Provide the (x, y) coordinate of the cell's center where the given text is located.  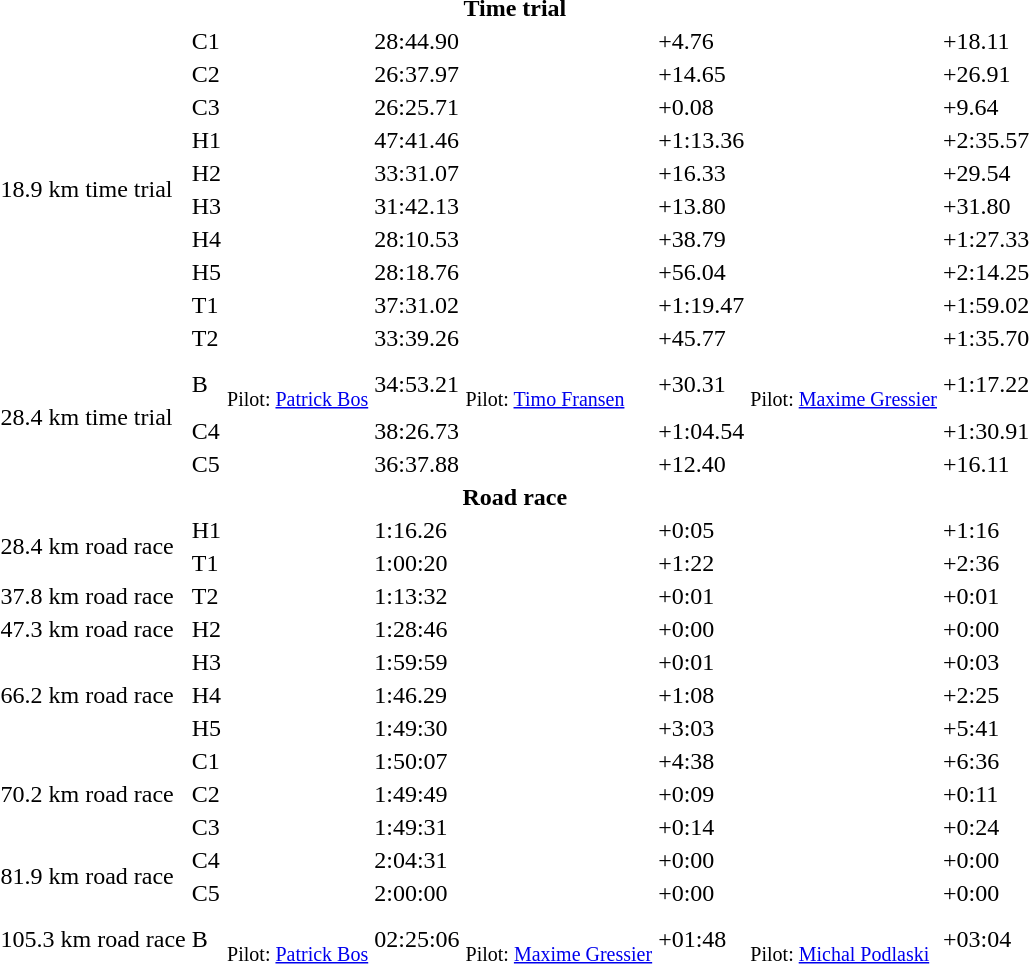
+56.04 (702, 272)
1:49:31 (417, 827)
26:25.71 (417, 107)
38:26.73 (417, 431)
1:50:07 (417, 761)
28:10.53 (417, 239)
1:13:32 (417, 596)
2:00:00 (417, 893)
28:44.90 (417, 41)
+1:08 (702, 695)
+13.80 (702, 206)
+0:05 (702, 530)
Pilot: Patrick Bos (298, 384)
+16.33 (702, 173)
1:46.29 (417, 695)
36:37.88 (417, 464)
33:31.07 (417, 173)
+0:14 (702, 827)
B (206, 384)
+4.76 (702, 41)
+0:09 (702, 794)
+45.77 (702, 338)
Pilot: Maxime Gressier (844, 384)
+0.08 (702, 107)
1:00:20 (417, 563)
+1:13.36 (702, 140)
+3:03 (702, 728)
+1:04.54 (702, 431)
+1:22 (702, 563)
+14.65 (702, 74)
37:31.02 (417, 305)
1:16.26 (417, 530)
Pilot: Timo Fransen (559, 384)
33:39.26 (417, 338)
1:49:30 (417, 728)
1:28:46 (417, 629)
31:42.13 (417, 206)
47:41.46 (417, 140)
+12.40 (702, 464)
2:04:31 (417, 860)
26:37.97 (417, 74)
+30.31 (702, 384)
+1:19.47 (702, 305)
34:53.21 (417, 384)
1:49:49 (417, 794)
+4:38 (702, 761)
+38.79 (702, 239)
1:59:59 (417, 662)
28:18.76 (417, 272)
